Output the (X, Y) coordinate of the center of the cell containing the given text.  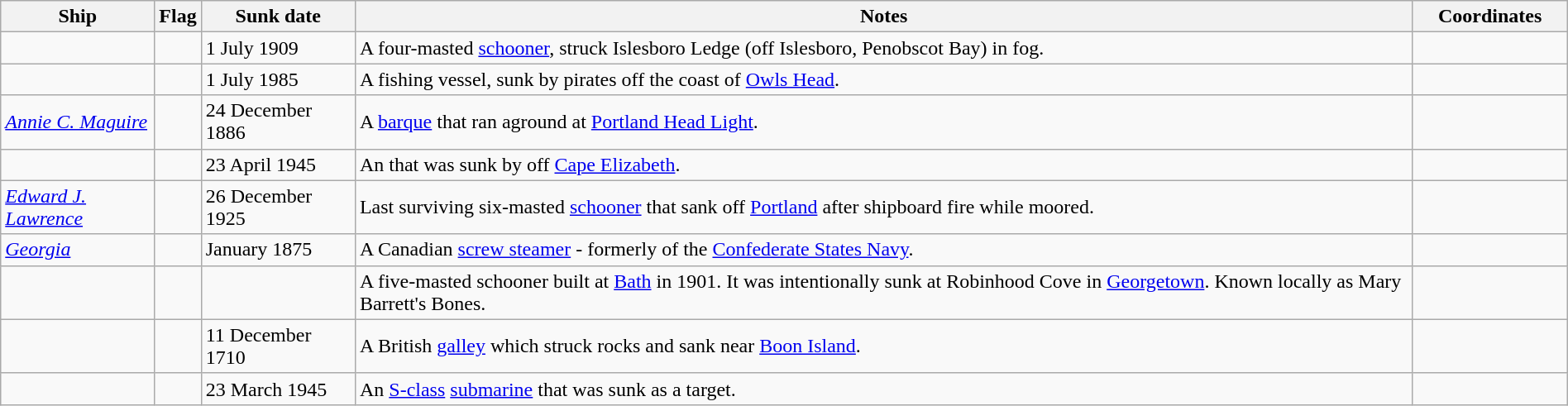
23 April 1945 (278, 165)
A five-masted schooner built at Bath in 1901. It was intentionally sunk at Robinhood Cove in Georgetown. Known locally as Mary Barrett's Bones. (883, 293)
Last surviving six-masted schooner that sank off Portland after shipboard fire while moored. (883, 207)
Annie C. Maguire (78, 122)
Coordinates (1490, 17)
Ship (78, 17)
A four-masted schooner, struck Islesboro Ledge (off Islesboro, Penobscot Bay) in fog. (883, 48)
24 December 1886 (278, 122)
1 July 1909 (278, 48)
1 July 1985 (278, 79)
An S-class submarine that was sunk as a target. (883, 389)
Notes (883, 17)
26 December 1925 (278, 207)
A British galley which struck rocks and sank near Boon Island. (883, 346)
11 December 1710 (278, 346)
Sunk date (278, 17)
Edward J. Lawrence (78, 207)
Georgia (78, 250)
January 1875 (278, 250)
A barque that ran aground at Portland Head Light. (883, 122)
A Canadian screw steamer - formerly of the Confederate States Navy. (883, 250)
A fishing vessel, sunk by pirates off the coast of Owls Head. (883, 79)
23 March 1945 (278, 389)
An that was sunk by off Cape Elizabeth. (883, 165)
Flag (178, 17)
